Extract the [x, y] coordinate from the center of the cell holding the provided text.  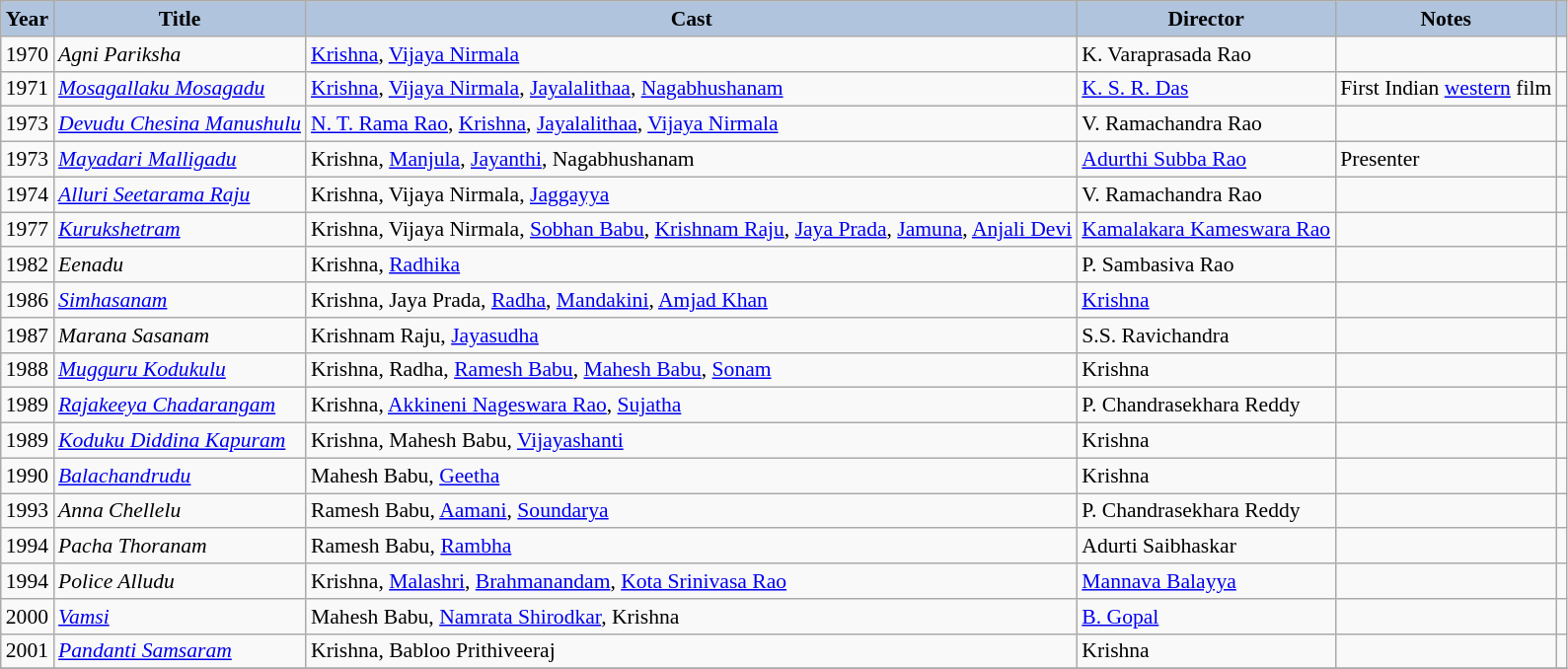
Marana Sasanam [180, 335]
Mahesh Babu, Namrata Shirodkar, Krishna [691, 617]
Director [1206, 19]
1988 [28, 370]
1974 [28, 194]
Krishna, Malashri, Brahmanandam, Kota Srinivasa Rao [691, 581]
1993 [28, 511]
Krishna, Mahesh Babu, Vijayashanti [691, 441]
Krishna, Vijaya Nirmala [691, 54]
Title [180, 19]
Ramesh Babu, Rambha [691, 547]
Kamalakara Kameswara Rao [1206, 230]
Adurti Saibhaskar [1206, 547]
First Indian western film [1446, 89]
Adurthi Subba Rao [1206, 160]
Mugguru Kodukulu [180, 370]
Krishna, Vijaya Nirmala, Jayalalithaa, Nagabhushanam [691, 89]
1970 [28, 54]
N. T. Rama Rao, Krishna, Jayalalithaa, Vijaya Nirmala [691, 124]
Eenadu [180, 265]
Mayadari Malligadu [180, 160]
Koduku Diddina Kapuram [180, 441]
P. Sambasiva Rao [1206, 265]
Notes [1446, 19]
Simhasanam [180, 300]
Vamsi [180, 617]
Police Alludu [180, 581]
Krishna, Babloo Prithiveeraj [691, 651]
Mannava Balayya [1206, 581]
1982 [28, 265]
Krishna, Akkineni Nageswara Rao, Sujatha [691, 406]
1990 [28, 476]
S.S. Ravichandra [1206, 335]
Krishna, Radha, Ramesh Babu, Mahesh Babu, Sonam [691, 370]
Rajakeeya Chadarangam [180, 406]
B. Gopal [1206, 617]
Ramesh Babu, Aamani, Soundarya [691, 511]
Alluri Seetarama Raju [180, 194]
2001 [28, 651]
Kurukshetram [180, 230]
K. Varaprasada Rao [1206, 54]
Krishna, Jaya Prada, Radha, Mandakini, Amjad Khan [691, 300]
2000 [28, 617]
Pacha Thoranam [180, 547]
1987 [28, 335]
Devudu Chesina Manushulu [180, 124]
Krishnam Raju, Jayasudha [691, 335]
1971 [28, 89]
1986 [28, 300]
Year [28, 19]
Pandanti Samsaram [180, 651]
K. S. R. Das [1206, 89]
Krishna, Vijaya Nirmala, Jaggayya [691, 194]
Mosagallaku Mosagadu [180, 89]
Mahesh Babu, Geetha [691, 476]
Anna Chellelu [180, 511]
Krishna, Radhika [691, 265]
1977 [28, 230]
Cast [691, 19]
Presenter [1446, 160]
Krishna, Manjula, Jayanthi, Nagabhushanam [691, 160]
Agni Pariksha [180, 54]
Krishna, Vijaya Nirmala, Sobhan Babu, Krishnam Raju, Jaya Prada, Jamuna, Anjali Devi [691, 230]
Balachandrudu [180, 476]
